Scan for the cell matching the given text and deliver its [X, Y] coordinate at center. 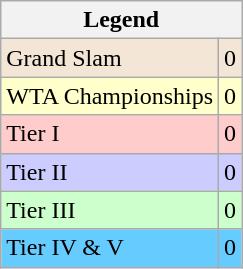
Tier III [110, 210]
Tier II [110, 172]
Grand Slam [110, 58]
WTA Championships [110, 96]
Legend [122, 20]
Tier IV & V [110, 248]
Tier I [110, 134]
